Locate the cell with the specified text and output its (x, y) center coordinate. 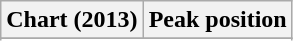
Peak position (218, 20)
Chart (2013) (72, 20)
